Locate the cell with the specified text and output its [X, Y] center coordinate. 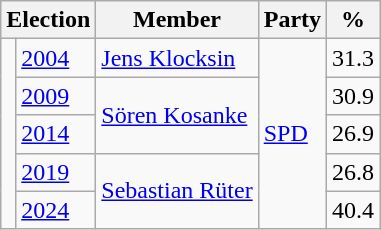
2009 [56, 96]
SPD [292, 134]
2004 [56, 58]
2024 [56, 210]
Election [48, 20]
Sebastian Rüter [177, 191]
26.8 [354, 172]
31.3 [354, 58]
2019 [56, 172]
40.4 [354, 210]
30.9 [354, 96]
% [354, 20]
Party [292, 20]
2014 [56, 134]
26.9 [354, 134]
Member [177, 20]
Sören Kosanke [177, 115]
Jens Klocksin [177, 58]
